From the cell containing the given text, extract its center point as (X, Y) coordinate. 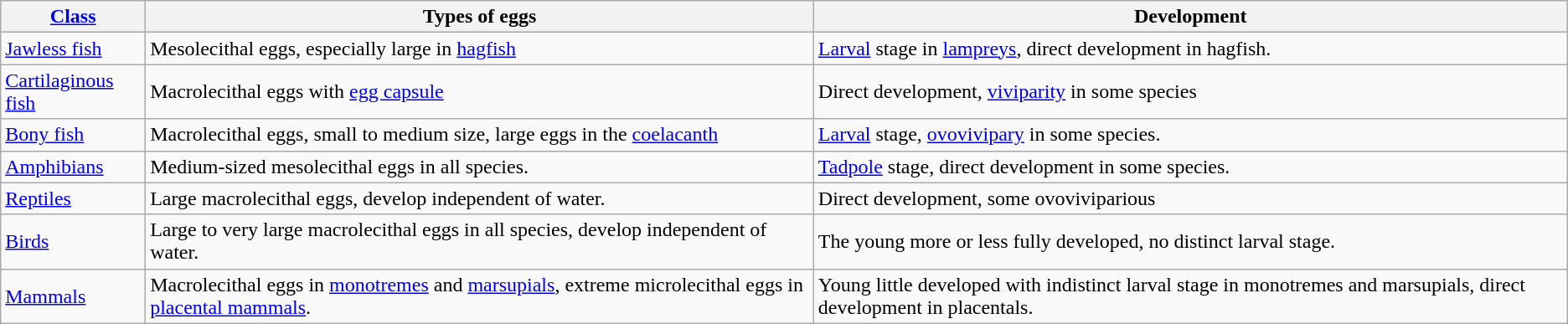
Larval stage, ovovivipary in some species. (1190, 135)
Macrolecithal eggs, small to medium size, large eggs in the coelacanth (480, 135)
Jawless fish (74, 49)
Medium-sized mesolecithal eggs in all species. (480, 167)
Direct development, some ovoviviparious (1190, 198)
Bony fish (74, 135)
Reptiles (74, 198)
Amphibians (74, 167)
Mesolecithal eggs, especially large in hagfish (480, 49)
Young little developed with indistinct larval stage in monotremes and marsupials, direct development in placentals. (1190, 296)
Large to very large macrolecithal eggs in all species, develop independent of water. (480, 241)
Class (74, 17)
Larval stage in lampreys, direct development in hagfish. (1190, 49)
Birds (74, 241)
Cartilaginous fish (74, 92)
Tadpole stage, direct development in some species. (1190, 167)
Large macrolecithal eggs, develop independent of water. (480, 198)
Macrolecithal eggs with egg capsule (480, 92)
Mammals (74, 296)
Direct development, viviparity in some species (1190, 92)
Development (1190, 17)
Macrolecithal eggs in monotremes and marsupials, extreme microlecithal eggs in placental mammals. (480, 296)
The young more or less fully developed, no distinct larval stage. (1190, 241)
Types of eggs (480, 17)
